Find where the given text appears and provide that cell's center as [X, Y] coordinate. 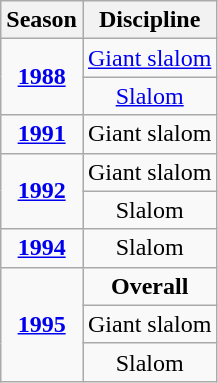
1994 [42, 248]
Season [42, 20]
Overall [149, 286]
1992 [42, 191]
1988 [42, 77]
1995 [42, 324]
Discipline [149, 20]
1991 [42, 134]
